Search for the cell housing the specified text and yield its [X, Y] center coordinate. 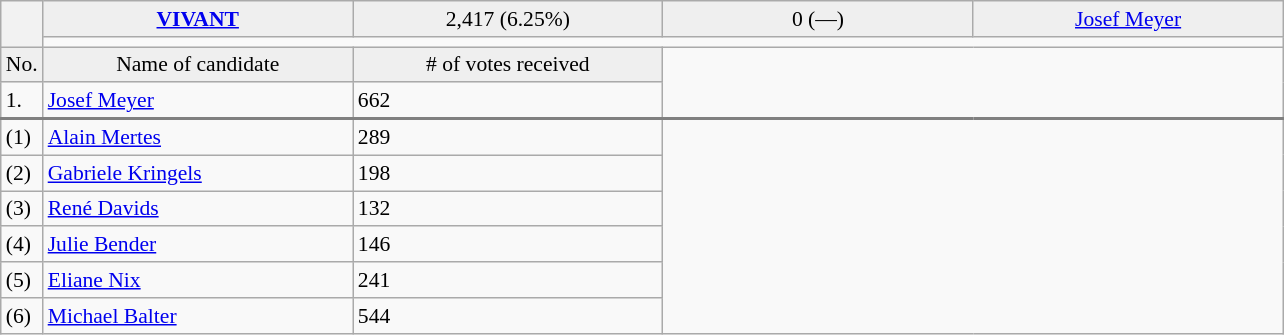
146 [508, 245]
662 [508, 101]
VIVANT [198, 19]
(2) [22, 173]
2,417 (6.25%) [508, 19]
289 [508, 137]
Alain Mertes [198, 137]
0 (—) [818, 19]
(4) [22, 245]
(3) [22, 209]
1. [22, 101]
No. [22, 65]
(5) [22, 280]
198 [508, 173]
544 [508, 316]
Eliane Nix [198, 280]
132 [508, 209]
# of votes received [508, 65]
241 [508, 280]
Gabriele Kringels [198, 173]
René Davids [198, 209]
Julie Bender [198, 245]
Michael Balter [198, 316]
Name of candidate [198, 65]
(1) [22, 137]
(6) [22, 316]
